Return (X, Y) of the center of cell containing provided text 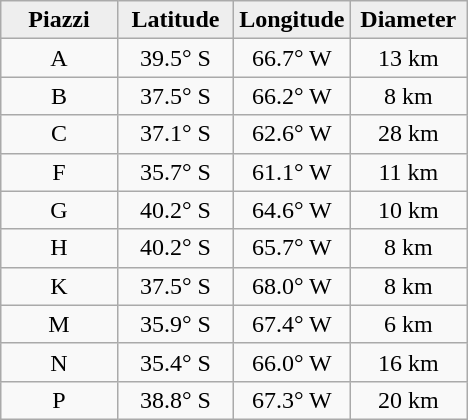
Diameter (408, 20)
28 km (408, 134)
13 km (408, 58)
67.4° W (292, 324)
6 km (408, 324)
P (59, 400)
B (59, 96)
37.1° S (175, 134)
Longitude (292, 20)
68.0° W (292, 286)
20 km (408, 400)
66.7° W (292, 58)
Latitude (175, 20)
35.4° S (175, 362)
Piazzi (59, 20)
39.5° S (175, 58)
A (59, 58)
11 km (408, 172)
38.8° S (175, 400)
64.6° W (292, 210)
65.7° W (292, 248)
35.7° S (175, 172)
35.9° S (175, 324)
66.2° W (292, 96)
N (59, 362)
16 km (408, 362)
66.0° W (292, 362)
H (59, 248)
K (59, 286)
F (59, 172)
C (59, 134)
67.3° W (292, 400)
10 km (408, 210)
G (59, 210)
61.1° W (292, 172)
62.6° W (292, 134)
M (59, 324)
